Return the [x, y] coordinate for the center point of the cell that contains the specified text.  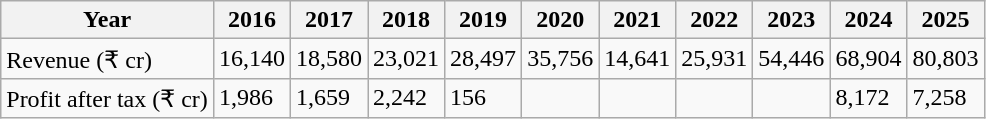
2019 [484, 20]
156 [484, 98]
14,641 [638, 59]
Revenue (₹ cr) [108, 59]
2017 [328, 20]
8,172 [868, 98]
80,803 [946, 59]
35,756 [560, 59]
16,140 [252, 59]
54,446 [792, 59]
1,659 [328, 98]
2025 [946, 20]
Profit after tax (₹ cr) [108, 98]
2024 [868, 20]
28,497 [484, 59]
2020 [560, 20]
2018 [406, 20]
18,580 [328, 59]
1,986 [252, 98]
23,021 [406, 59]
7,258 [946, 98]
25,931 [714, 59]
68,904 [868, 59]
2022 [714, 20]
2,242 [406, 98]
2023 [792, 20]
Year [108, 20]
2016 [252, 20]
2021 [638, 20]
